Capture the cell that displays the provided text and extract its [x, y] central coordinate. 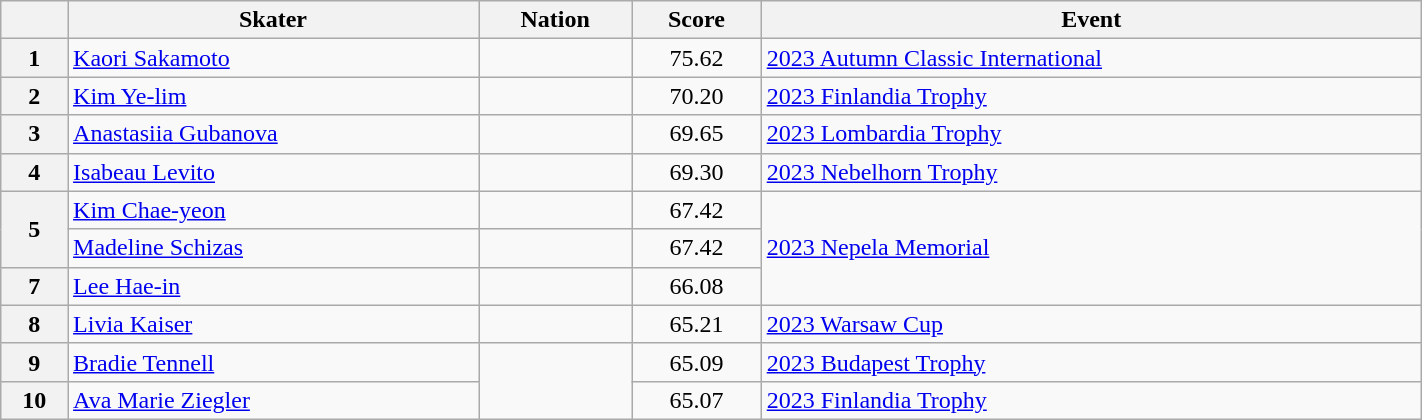
2023 Autumn Classic International [1091, 58]
5 [34, 229]
Score [696, 20]
75.62 [696, 58]
8 [34, 324]
70.20 [696, 96]
2023 Nebelhorn Trophy [1091, 172]
2 [34, 96]
Nation [554, 20]
65.21 [696, 324]
Kim Chae-yeon [274, 210]
7 [34, 286]
2023 Warsaw Cup [1091, 324]
10 [34, 400]
69.65 [696, 134]
1 [34, 58]
Event [1091, 20]
2023 Budapest Trophy [1091, 362]
3 [34, 134]
69.30 [696, 172]
Bradie Tennell [274, 362]
Isabeau Levito [274, 172]
9 [34, 362]
66.08 [696, 286]
Madeline Schizas [274, 248]
Skater [274, 20]
Lee Hae-in [274, 286]
65.07 [696, 400]
2023 Nepela Memorial [1091, 248]
2023 Lombardia Trophy [1091, 134]
65.09 [696, 362]
4 [34, 172]
Kaori Sakamoto [274, 58]
Livia Kaiser [274, 324]
Anastasiia Gubanova [274, 134]
Ava Marie Ziegler [274, 400]
Kim Ye-lim [274, 96]
